Scan for the cell matching the given text and deliver its [X, Y] coordinate at center. 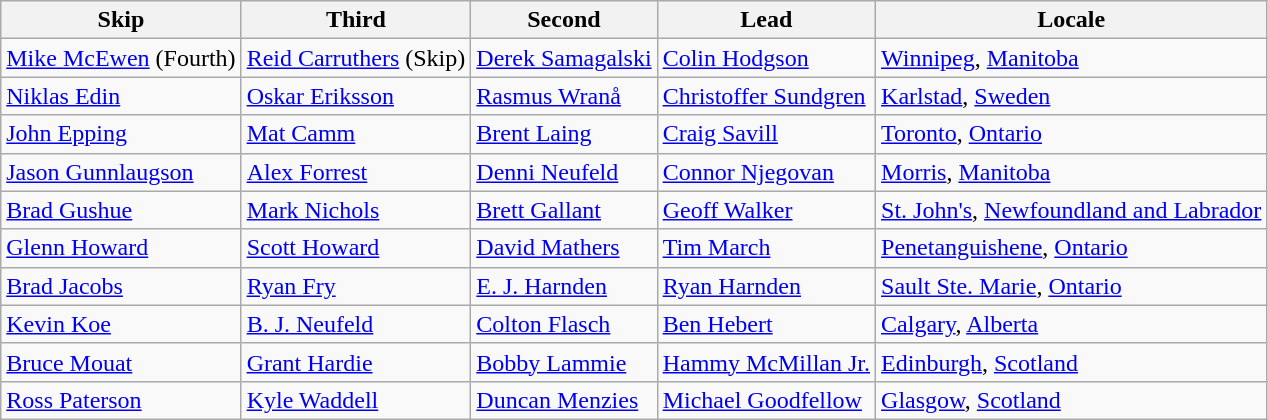
Brad Jacobs [121, 286]
Bruce Mouat [121, 362]
Karlstad, Sweden [1072, 96]
Second [564, 20]
Kevin Koe [121, 324]
Duncan Menzies [564, 400]
Edinburgh, Scotland [1072, 362]
Colton Flasch [564, 324]
Bobby Lammie [564, 362]
Craig Savill [766, 134]
Oskar Eriksson [356, 96]
Lead [766, 20]
David Mathers [564, 248]
Sault Ste. Marie, Ontario [1072, 286]
Mark Nichols [356, 210]
Mat Camm [356, 134]
Glasgow, Scotland [1072, 400]
Mike McEwen (Fourth) [121, 58]
Niklas Edin [121, 96]
E. J. Harnden [564, 286]
Calgary, Alberta [1072, 324]
Brett Gallant [564, 210]
Tim March [766, 248]
Michael Goodfellow [766, 400]
Denni Neufeld [564, 172]
Glenn Howard [121, 248]
Scott Howard [356, 248]
Grant Hardie [356, 362]
Connor Njegovan [766, 172]
St. John's, Newfoundland and Labrador [1072, 210]
Winnipeg, Manitoba [1072, 58]
Alex Forrest [356, 172]
John Epping [121, 134]
Toronto, Ontario [1072, 134]
Penetanguishene, Ontario [1072, 248]
Derek Samagalski [564, 58]
Reid Carruthers (Skip) [356, 58]
Rasmus Wranå [564, 96]
Skip [121, 20]
B. J. Neufeld [356, 324]
Locale [1072, 20]
Third [356, 20]
Morris, Manitoba [1072, 172]
Ryan Harnden [766, 286]
Hammy McMillan Jr. [766, 362]
Ross Paterson [121, 400]
Ben Hebert [766, 324]
Kyle Waddell [356, 400]
Ryan Fry [356, 286]
Brad Gushue [121, 210]
Jason Gunnlaugson [121, 172]
Geoff Walker [766, 210]
Christoffer Sundgren [766, 96]
Colin Hodgson [766, 58]
Brent Laing [564, 134]
